Determine the [x, y] coordinate at the center of the cell enclosing the given text.  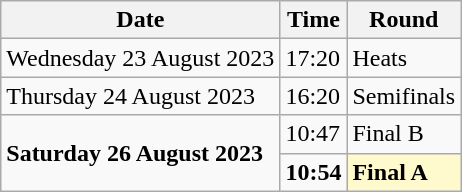
10:54 [314, 172]
Heats [404, 58]
Saturday 26 August 2023 [140, 153]
Round [404, 20]
Final A [404, 172]
Time [314, 20]
10:47 [314, 134]
Wednesday 23 August 2023 [140, 58]
Final B [404, 134]
Date [140, 20]
17:20 [314, 58]
16:20 [314, 96]
Semifinals [404, 96]
Thursday 24 August 2023 [140, 96]
